From the cell containing the given text, extract its center point as [x, y] coordinate. 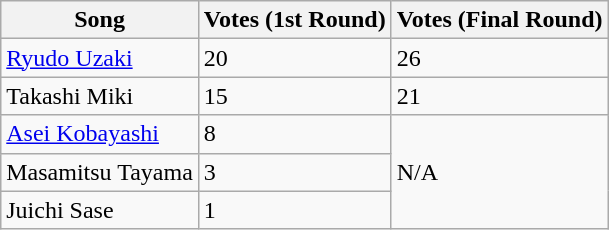
Ryudo Uzaki [100, 58]
Masamitsu Tayama [100, 172]
Votes (1st Round) [294, 20]
15 [294, 96]
1 [294, 210]
Song [100, 20]
N/A [500, 172]
Votes (Final Round) [500, 20]
26 [500, 58]
21 [500, 96]
20 [294, 58]
Takashi Miki [100, 96]
8 [294, 134]
3 [294, 172]
Juichi Sase [100, 210]
Asei Kobayashi [100, 134]
